Locate the cell with the specified text and output its [X, Y] center coordinate. 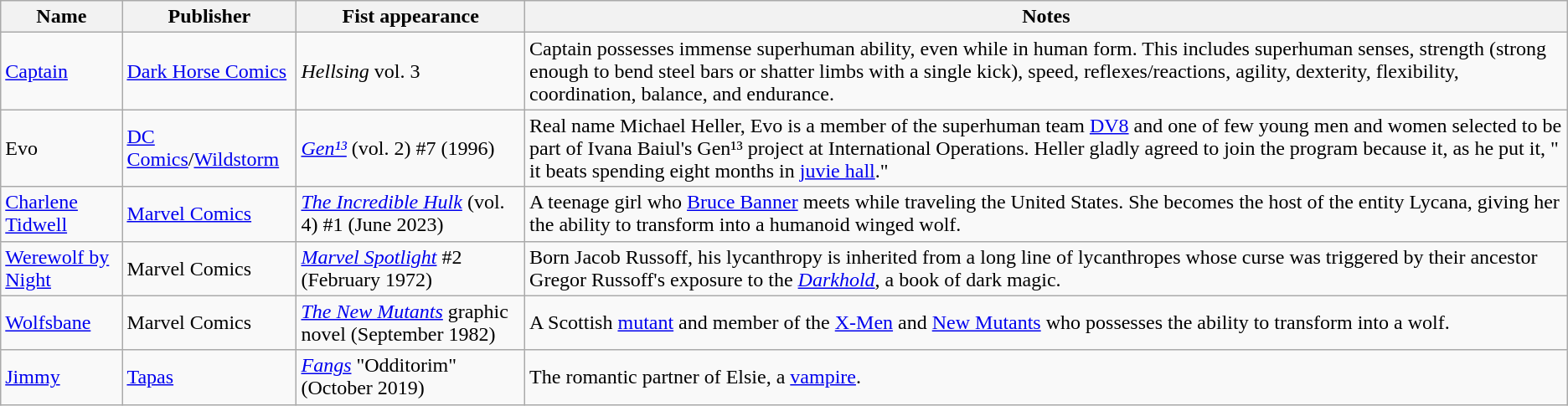
Publisher [209, 17]
Name [62, 17]
Fangs "Odditorim" (October 2019) [410, 377]
Evo [62, 148]
Marvel Spotlight #2 (February 1972) [410, 268]
DC Comics/Wildstorm [209, 148]
Notes [1047, 17]
Charlene Tidwell [62, 214]
The New Mutants graphic novel (September 1982) [410, 323]
A Scottish mutant and member of the X-Men and New Mutants who possesses the ability to transform into a wolf. [1047, 323]
Hellsing vol. 3 [410, 71]
Dark Horse Comics [209, 71]
Fist appearance [410, 17]
Jimmy [62, 377]
Wolfsbane [62, 323]
The romantic partner of Elsie, a vampire. [1047, 377]
Werewolf by Night [62, 268]
Tapas [209, 377]
Gen¹³ (vol. 2) #7 (1996) [410, 148]
The Incredible Hulk (vol. 4) #1 (June 2023) [410, 214]
Captain [62, 71]
